Return [X, Y] of the center of cell containing provided text 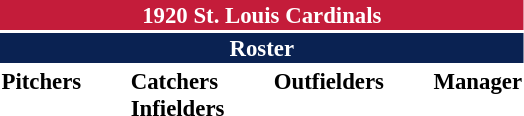
Roster [262, 48]
1920 St. Louis Cardinals [262, 15]
